Search for the cell housing the specified text and yield its [X, Y] center coordinate. 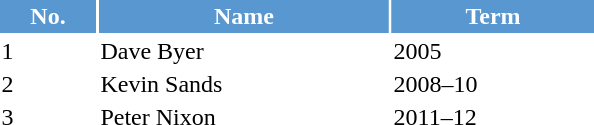
1 [48, 51]
Name [244, 16]
Term [493, 16]
2 [48, 84]
2008–10 [493, 84]
Kevin Sands [244, 84]
Dave Byer [244, 51]
2005 [493, 51]
No. [48, 16]
